Locate the cell with the specified text and output its [X, Y] center coordinate. 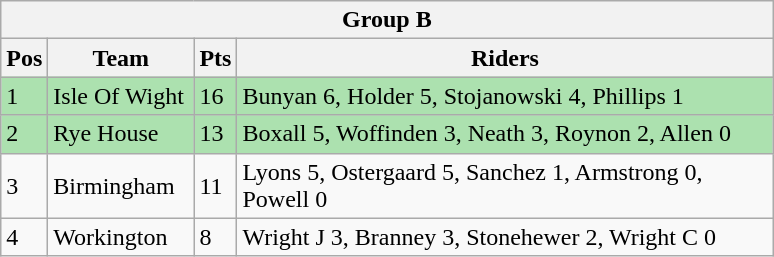
Birmingham [121, 186]
Workington [121, 237]
Pts [216, 58]
Rye House [121, 134]
Wright J 3, Branney 3, Stonehewer 2, Wright C 0 [505, 237]
1 [24, 96]
Isle Of Wight [121, 96]
Lyons 5, Ostergaard 5, Sanchez 1, Armstrong 0, Powell 0 [505, 186]
11 [216, 186]
Riders [505, 58]
13 [216, 134]
Pos [24, 58]
8 [216, 237]
Bunyan 6, Holder 5, Stojanowski 4, Phillips 1 [505, 96]
Group B [387, 20]
Boxall 5, Woffinden 3, Neath 3, Roynon 2, Allen 0 [505, 134]
4 [24, 237]
3 [24, 186]
Team [121, 58]
16 [216, 96]
2 [24, 134]
